For the text-containing cell, return its midpoint in [X, Y] coordinate format. 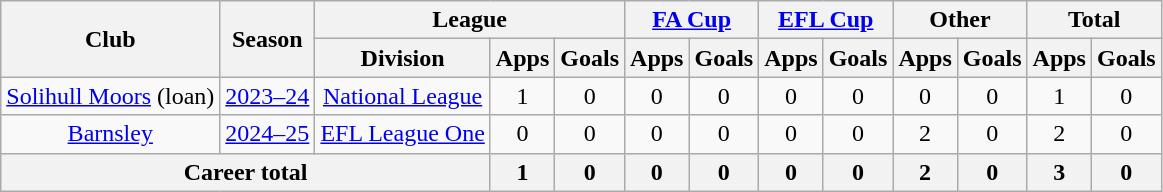
FA Cup [692, 20]
Career total [246, 172]
Club [110, 39]
EFL Cup [826, 20]
Total [1094, 20]
League [470, 20]
Solihull Moors (loan) [110, 96]
Season [268, 39]
2023–24 [268, 96]
2024–25 [268, 134]
3 [1059, 172]
Other [960, 20]
National League [402, 96]
Division [402, 58]
EFL League One [402, 134]
Barnsley [110, 134]
